Capture the cell that displays the provided text and extract its (X, Y) central coordinate. 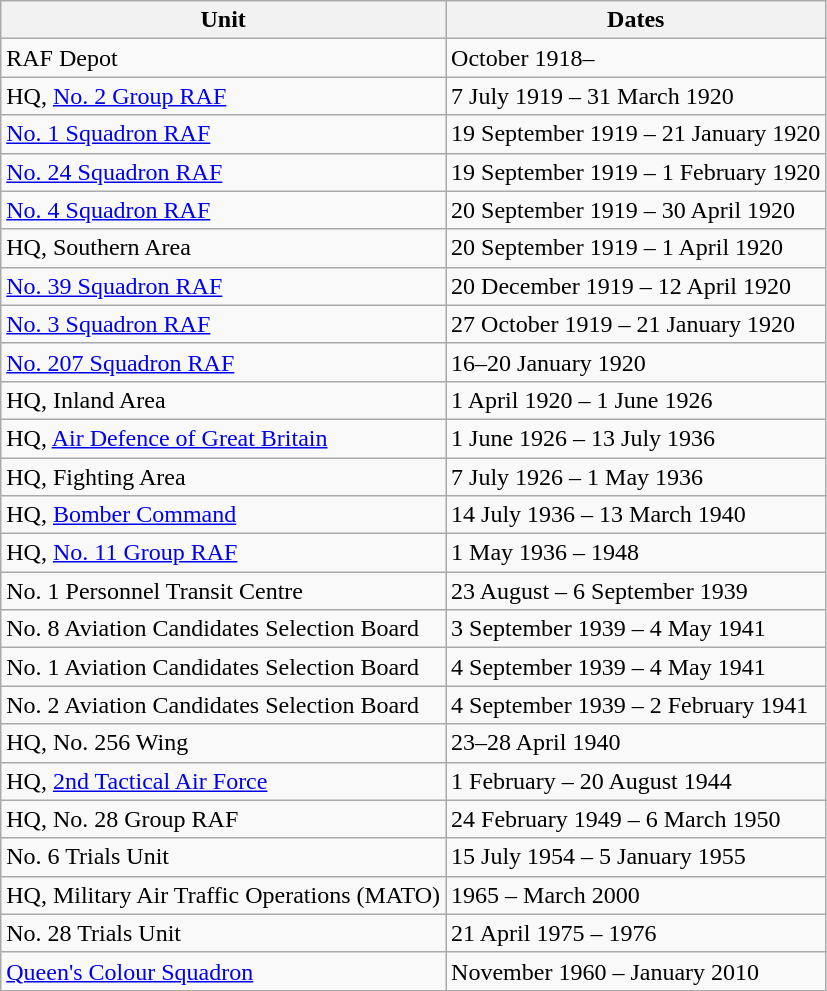
7 July 1919 – 31 March 1920 (636, 96)
1 June 1926 – 13 July 1936 (636, 438)
20 September 1919 – 30 April 1920 (636, 210)
7 July 1926 – 1 May 1936 (636, 477)
No. 1 Personnel Transit Centre (224, 591)
1 February – 20 August 1944 (636, 781)
3 September 1939 – 4 May 1941 (636, 629)
24 February 1949 – 6 March 1950 (636, 819)
19 September 1919 – 1 February 1920 (636, 172)
23–28 April 1940 (636, 743)
4 September 1939 – 2 February 1941 (636, 705)
No. 28 Trials Unit (224, 933)
14 July 1936 – 13 March 1940 (636, 515)
4 September 1939 – 4 May 1941 (636, 667)
HQ, Fighting Area (224, 477)
23 August – 6 September 1939 (636, 591)
16–20 January 1920 (636, 362)
1965 – March 2000 (636, 895)
HQ, Southern Area (224, 248)
HQ, Bomber Command (224, 515)
HQ, No. 28 Group RAF (224, 819)
HQ, No. 11 Group RAF (224, 553)
No. 39 Squadron RAF (224, 286)
No. 1 Aviation Candidates Selection Board (224, 667)
Unit (224, 20)
Dates (636, 20)
21 April 1975 – 1976 (636, 933)
20 September 1919 – 1 April 1920 (636, 248)
HQ, Military Air Traffic Operations (MATO) (224, 895)
19 September 1919 – 21 January 1920 (636, 134)
No. 8 Aviation Candidates Selection Board (224, 629)
HQ, No. 256 Wing (224, 743)
No. 207 Squadron RAF (224, 362)
October 1918– (636, 58)
No. 3 Squadron RAF (224, 324)
Queen's Colour Squadron (224, 971)
No. 4 Squadron RAF (224, 210)
HQ, Air Defence of Great Britain (224, 438)
HQ, No. 2 Group RAF (224, 96)
No. 1 Squadron RAF (224, 134)
No. 2 Aviation Candidates Selection Board (224, 705)
RAF Depot (224, 58)
27 October 1919 – 21 January 1920 (636, 324)
20 December 1919 – 12 April 1920 (636, 286)
1 May 1936 – 1948 (636, 553)
1 April 1920 – 1 June 1926 (636, 400)
HQ, 2nd Tactical Air Force (224, 781)
No. 6 Trials Unit (224, 857)
No. 24 Squadron RAF (224, 172)
HQ, Inland Area (224, 400)
15 July 1954 – 5 January 1955 (636, 857)
November 1960 – January 2010 (636, 971)
